Output the [x, y] coordinate of the center of the cell containing the given text.  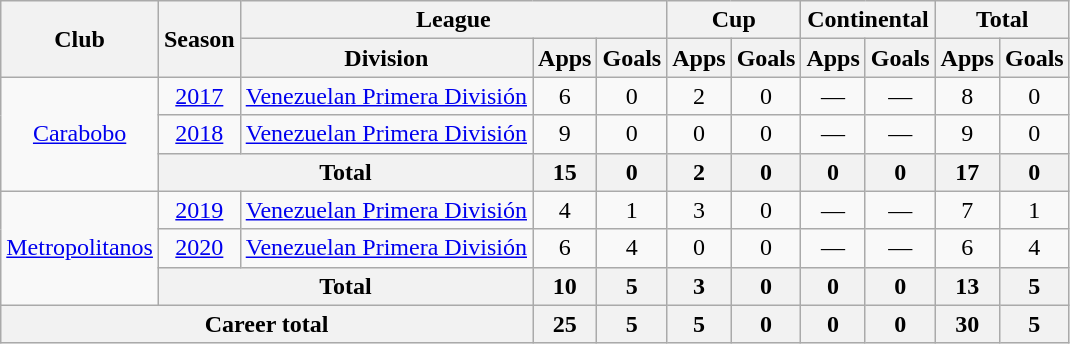
15 [565, 172]
Club [80, 39]
7 [967, 210]
2017 [199, 96]
2018 [199, 134]
2019 [199, 210]
Carabobo [80, 134]
25 [565, 324]
Metropolitanos [80, 248]
10 [565, 286]
Career total [267, 324]
Continental [868, 20]
30 [967, 324]
17 [967, 172]
League [453, 20]
Season [199, 39]
2020 [199, 248]
13 [967, 286]
Cup [734, 20]
Division [386, 58]
8 [967, 96]
